Extract the (X, Y) coordinate from the center of the cell holding the provided text.  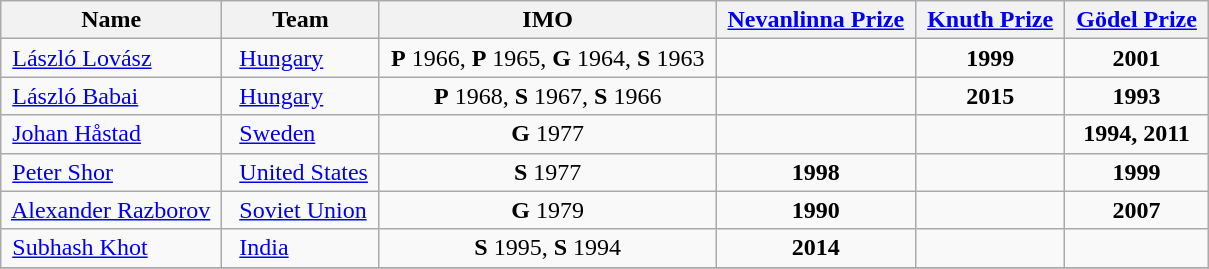
1998 (816, 172)
2007 (1137, 210)
India (301, 248)
László Lovász (112, 58)
G 1977 (547, 134)
P 1966, P 1965, G 1964, S 1963 (547, 58)
Soviet Union (301, 210)
1990 (816, 210)
Subhash Khot (112, 248)
2001 (1137, 58)
Johan Håstad (112, 134)
2014 (816, 248)
G 1979 (547, 210)
Sweden (301, 134)
Knuth Prize (990, 20)
United States (301, 172)
2015 (990, 96)
S 1977 (547, 172)
Alexander Razborov (112, 210)
Peter Shor (112, 172)
Team (301, 20)
Name (112, 20)
Nevanlinna Prize (816, 20)
IMO (547, 20)
P 1968, S 1967, S 1966 (547, 96)
László Babai (112, 96)
1993 (1137, 96)
1994, 2011 (1137, 134)
Gödel Prize (1137, 20)
S 1995, S 1994 (547, 248)
